Find where the given text appears and provide that cell's center as (X, Y) coordinate. 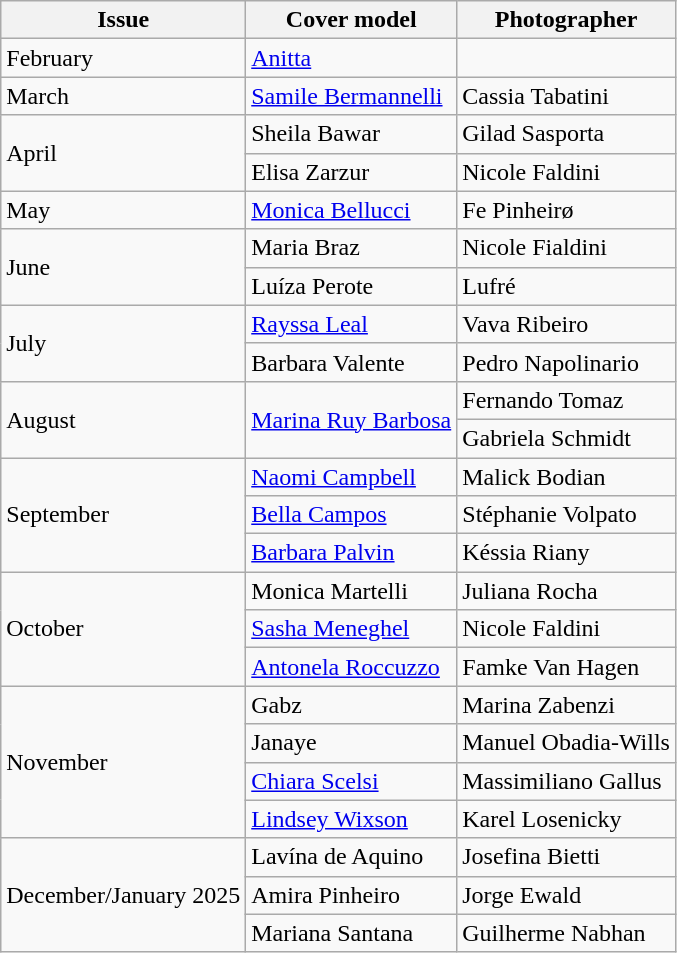
Jorge Ewald (566, 895)
August (124, 419)
December/January 2025 (124, 895)
Naomi Campbell (352, 477)
Késsia Riany (566, 553)
November (124, 762)
Gabz (352, 705)
Stéphanie Volpato (566, 515)
Anitta (352, 58)
Karel Losenicky (566, 819)
Issue (124, 20)
Lavína de Aquino (352, 857)
Gilad Sasporta (566, 134)
Marina Zabenzi (566, 705)
July (124, 343)
Monica Martelli (352, 591)
Lindsey Wixson (352, 819)
Barbara Valente (352, 362)
Vava Ribeiro (566, 324)
Fernando Tomaz (566, 400)
Rayssa Leal (352, 324)
May (124, 210)
June (124, 267)
Bella Campos (352, 515)
October (124, 629)
Antonela Roccuzzo (352, 667)
September (124, 515)
Guilherme Nabhan (566, 933)
Pedro Napolinario (566, 362)
Gabriela Schmidt (566, 438)
February (124, 58)
Amira Pinheiro (352, 895)
Nicole Fialdini (566, 248)
March (124, 96)
Fe Pinheirø (566, 210)
Malick Bodian (566, 477)
Marina Ruy Barbosa (352, 419)
Luíza Perote (352, 286)
Sheila Bawar (352, 134)
Mariana Santana (352, 933)
Elisa Zarzur (352, 172)
Sasha Meneghel (352, 629)
Janaye (352, 743)
Massimiliano Gallus (566, 781)
Cover model (352, 20)
Barbara Palvin (352, 553)
Maria Braz (352, 248)
Lufré (566, 286)
Famke Van Hagen (566, 667)
Josefina Bietti (566, 857)
April (124, 153)
Juliana Rocha (566, 591)
Monica Bellucci (352, 210)
Photographer (566, 20)
Manuel Obadia-Wills (566, 743)
Samile Bermannelli (352, 96)
Chiara Scelsi (352, 781)
Cassia Tabatini (566, 96)
